For the text-containing cell, return its midpoint in (X, Y) coordinate format. 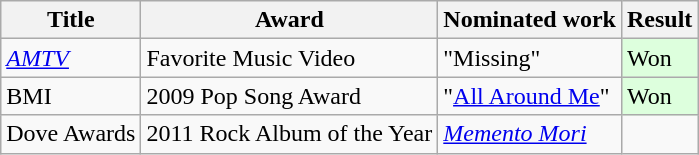
Award (290, 20)
Title (71, 20)
"All Around Me" (530, 96)
Result (659, 20)
Dove Awards (71, 134)
"Missing" (530, 58)
BMI (71, 96)
AMTV (71, 58)
Favorite Music Video (290, 58)
Memento Mori (530, 134)
2011 Rock Album of the Year (290, 134)
2009 Pop Song Award (290, 96)
Nominated work (530, 20)
